Detect which cell encompasses the target text, then output its (X, Y) center coordinate. 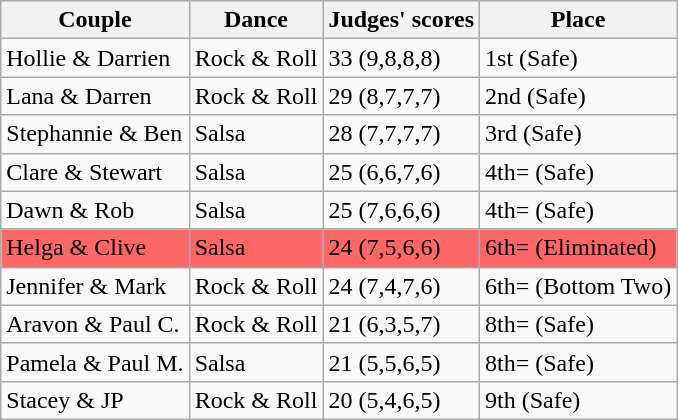
28 (7,7,7,7) (402, 134)
6th= (Bottom Two) (578, 286)
2nd (Safe) (578, 96)
Stacey & JP (95, 400)
Aravon & Paul C. (95, 324)
29 (8,7,7,7) (402, 96)
1st (Safe) (578, 58)
Pamela & Paul M. (95, 362)
33 (9,8,8,8) (402, 58)
21 (5,5,6,5) (402, 362)
Judges' scores (402, 20)
Hollie & Darrien (95, 58)
Stephannie & Ben (95, 134)
Helga & Clive (95, 248)
21 (6,3,5,7) (402, 324)
Dance (256, 20)
Dawn & Rob (95, 210)
3rd (Safe) (578, 134)
Place (578, 20)
20 (5,4,6,5) (402, 400)
24 (7,5,6,6) (402, 248)
Lana & Darren (95, 96)
25 (6,6,7,6) (402, 172)
24 (7,4,7,6) (402, 286)
6th= (Eliminated) (578, 248)
Couple (95, 20)
Clare & Stewart (95, 172)
Jennifer & Mark (95, 286)
25 (7,6,6,6) (402, 210)
9th (Safe) (578, 400)
